Scan for the cell matching the given text and deliver its [X, Y] coordinate at center. 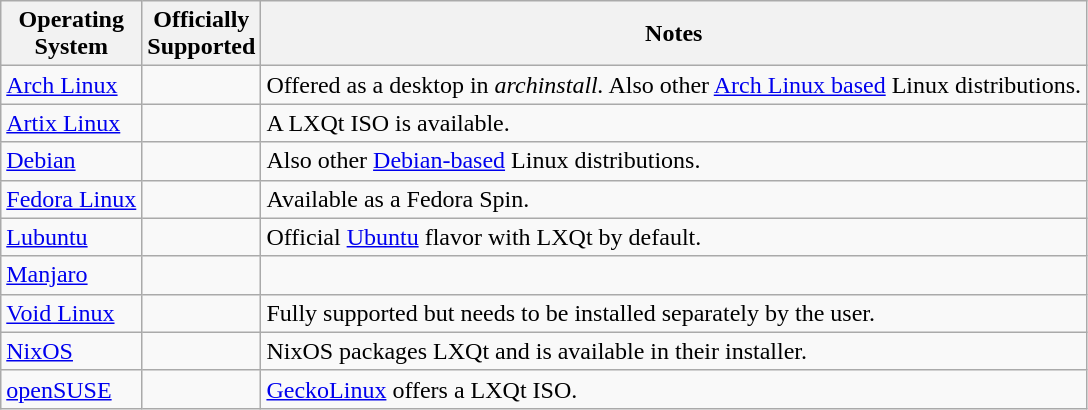
Offered as a desktop in archinstall. Also other Arch Linux based Linux distributions. [674, 85]
Lubuntu [72, 237]
Arch Linux [72, 85]
openSUSE [72, 389]
Fully supported but needs to be installed separately by the user. [674, 313]
Available as a Fedora Spin. [674, 199]
GeckoLinux offers a LXQt ISO. [674, 389]
OperatingSystem [72, 34]
Artix Linux [72, 123]
NixOS packages LXQt and is available in their installer. [674, 351]
Manjaro [72, 275]
A LXQt ISO is available. [674, 123]
OfficiallySupported [202, 34]
Void Linux [72, 313]
Debian [72, 161]
Fedora Linux [72, 199]
Official Ubuntu flavor with LXQt by default. [674, 237]
NixOS [72, 351]
Also other Debian-based Linux distributions. [674, 161]
Notes [674, 34]
